Identify which cell holds the provided text, then report its [x, y] central coordinate. 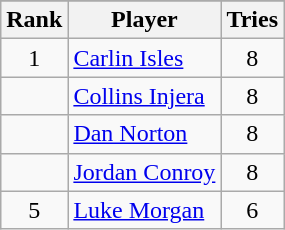
Tries [252, 20]
Jordan Conroy [144, 172]
Carlin Isles [144, 58]
Player [144, 20]
Rank [34, 20]
5 [34, 210]
Collins Injera [144, 96]
Luke Morgan [144, 210]
1 [34, 58]
Dan Norton [144, 134]
6 [252, 210]
